Pinpoint the cell where the given text exists, returning its [X, Y] midpoint coordinate. 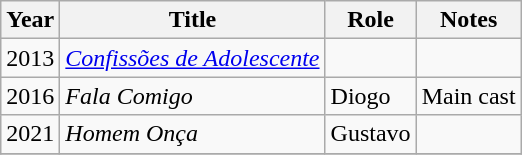
Main cast [468, 96]
Role [370, 20]
Diogo [370, 96]
Notes [468, 20]
Confissões de Adolescente [192, 58]
Fala Comigo [192, 96]
Homem Onça [192, 134]
Year [30, 20]
Gustavo [370, 134]
Title [192, 20]
2013 [30, 58]
2021 [30, 134]
2016 [30, 96]
